Find where the given text appears and provide that cell's center as [X, Y] coordinate. 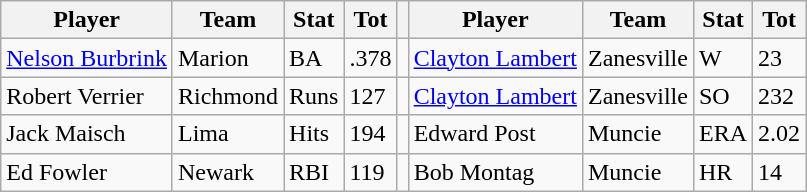
W [722, 58]
Lima [228, 134]
14 [780, 172]
RBI [314, 172]
Bob Montag [495, 172]
Newark [228, 172]
BA [314, 58]
127 [370, 96]
Robert Verrier [87, 96]
Hits [314, 134]
Runs [314, 96]
Marion [228, 58]
194 [370, 134]
Nelson Burbrink [87, 58]
23 [780, 58]
Richmond [228, 96]
119 [370, 172]
Ed Fowler [87, 172]
HR [722, 172]
2.02 [780, 134]
Jack Maisch [87, 134]
.378 [370, 58]
ERA [722, 134]
Edward Post [495, 134]
232 [780, 96]
SO [722, 96]
